Find where the given text appears and provide that cell's center as (X, Y) coordinate. 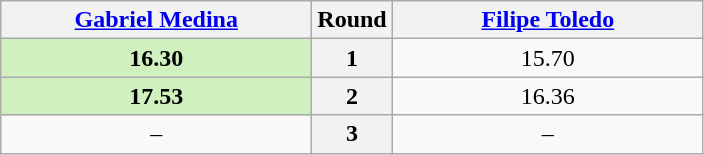
2 (352, 96)
17.53 (156, 96)
Round (352, 20)
16.36 (548, 96)
Filipe Toledo (548, 20)
16.30 (156, 58)
15.70 (548, 58)
Gabriel Medina (156, 20)
1 (352, 58)
3 (352, 134)
